Determine the (x, y) coordinate at the center of the cell enclosing the given text.  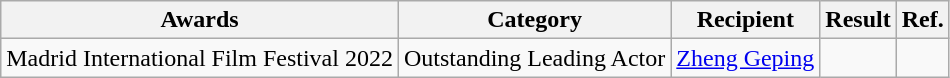
Madrid International Film Festival 2022 (200, 58)
Awards (200, 20)
Recipient (746, 20)
Zheng Geping (746, 58)
Ref. (922, 20)
Category (534, 20)
Outstanding Leading Actor (534, 58)
Result (858, 20)
